Detect which cell encompasses the target text, then output its [X, Y] center coordinate. 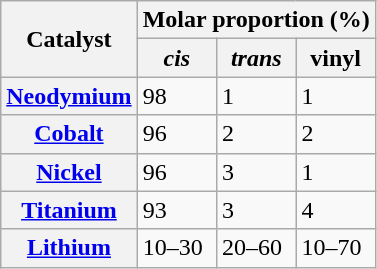
10–70 [336, 248]
cis [176, 58]
Molar proportion (%) [256, 20]
trans [256, 58]
Titanium [69, 210]
Catalyst [69, 39]
Cobalt [69, 134]
Nickel [69, 172]
93 [176, 210]
vinyl [336, 58]
20–60 [256, 248]
98 [176, 96]
Neodymium [69, 96]
Lithium [69, 248]
10–30 [176, 248]
4 [336, 210]
